Return [X, Y] of the center of cell containing provided text 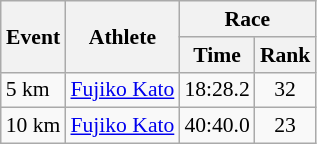
40:40.0 [216, 126]
Event [34, 36]
Rank [286, 55]
32 [286, 90]
Time [216, 55]
23 [286, 126]
18:28.2 [216, 90]
Athlete [122, 36]
Race [247, 19]
5 km [34, 90]
10 km [34, 126]
